Capture the cell that displays the provided text and extract its [X, Y] central coordinate. 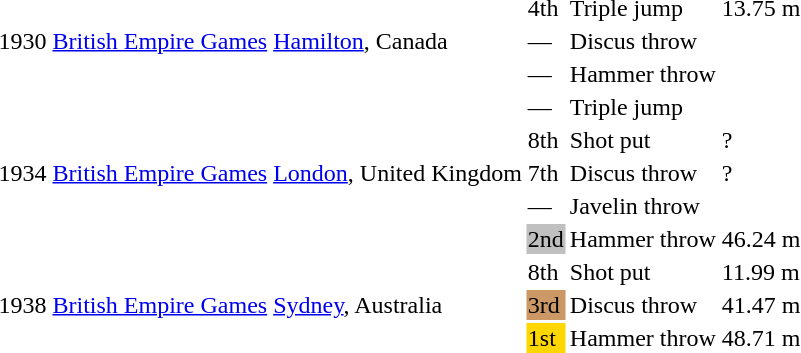
2nd [546, 239]
3rd [546, 305]
London, United Kingdom [398, 173]
Sydney, Australia [398, 305]
Triple jump [642, 107]
7th [546, 173]
Javelin throw [642, 206]
1st [546, 338]
